Extract the [X, Y] coordinate from the center of the cell holding the provided text.  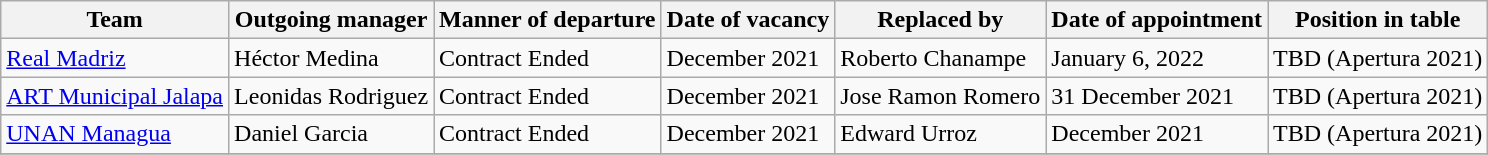
Real Madriz [115, 58]
Manner of departure [548, 20]
Date of appointment [1157, 20]
Team [115, 20]
Edward Urroz [940, 134]
Leonidas Rodriguez [332, 96]
Jose Ramon Romero [940, 96]
Héctor Medina [332, 58]
January 6, 2022 [1157, 58]
Daniel Garcia [332, 134]
Date of vacancy [748, 20]
Replaced by [940, 20]
UNAN Managua [115, 134]
Roberto Chanampe [940, 58]
31 December 2021 [1157, 96]
Position in table [1378, 20]
Outgoing manager [332, 20]
ART Municipal Jalapa [115, 96]
